Detect which cell encompasses the target text, then output its [X, Y] center coordinate. 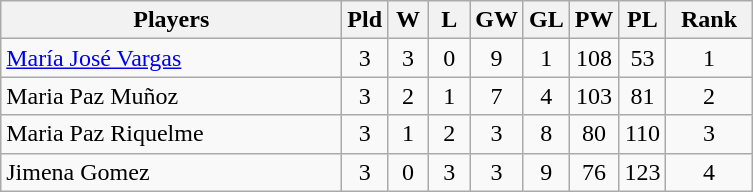
76 [594, 172]
PW [594, 20]
110 [642, 134]
Jimena Gomez [172, 172]
103 [594, 96]
W [408, 20]
Rank [709, 20]
53 [642, 58]
Pld [365, 20]
PL [642, 20]
108 [594, 58]
Players [172, 20]
María José Vargas [172, 58]
7 [497, 96]
GL [546, 20]
Maria Paz Muñoz [172, 96]
Maria Paz Riquelme [172, 134]
8 [546, 134]
80 [594, 134]
GW [497, 20]
L [450, 20]
123 [642, 172]
81 [642, 96]
